Find where the given text appears and provide that cell's center as [x, y] coordinate. 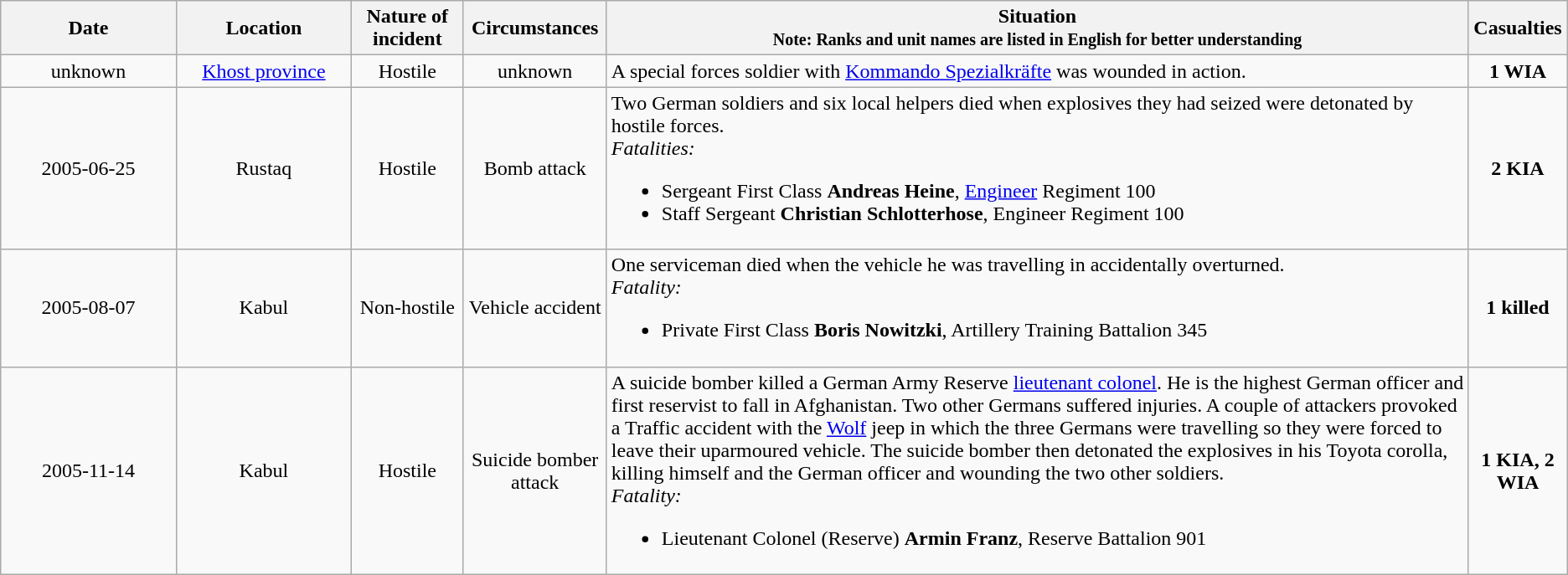
Location [263, 28]
2 KIA [1518, 168]
Bomb attack [534, 168]
Vehicle accident [534, 308]
A special forces soldier with Kommando Spezialkräfte was wounded in action. [1037, 71]
Circumstances [534, 28]
Casualties [1518, 28]
Khost province [263, 71]
Rustaq [263, 168]
1 killed [1518, 308]
Suicide bomber attack [534, 470]
SituationNote: Ranks and unit names are listed in English for better understanding [1037, 28]
1 WIA [1518, 71]
Nature of incident [407, 28]
1 KIA, 2 WIA [1518, 470]
2005-06-25 [89, 168]
Date [89, 28]
2005-11-14 [89, 470]
Non-hostile [407, 308]
2005-08-07 [89, 308]
